Pinpoint the cell where the given text exists, returning its (X, Y) midpoint coordinate. 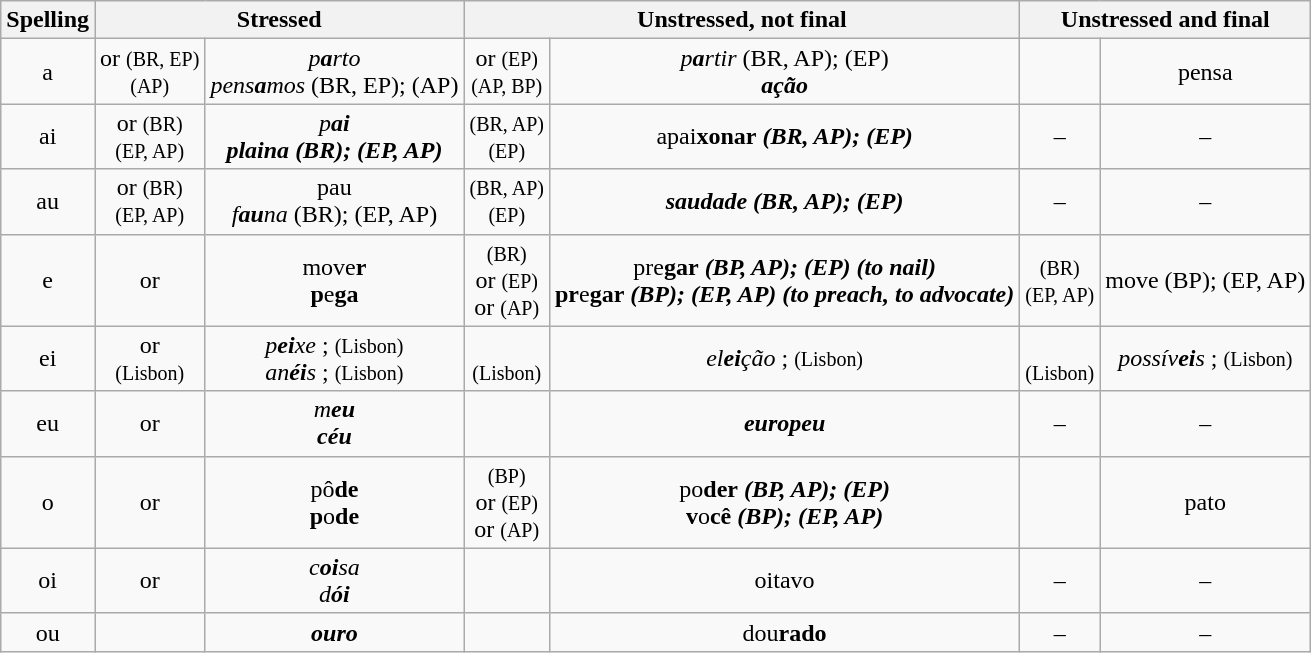
ei (48, 358)
saudade (BR, AP); (EP) (784, 202)
apaixonar (BR, AP); (EP) (784, 136)
pregar (BP, AP); (EP) (to nail)pregar (BP); (EP, AP) (to preach, to advocate) (784, 280)
or (EP) (AP, BP) (507, 72)
peixe ; (Lisbon)anéis ; (Lisbon) (334, 358)
pau fauna (BR); (EP, AP) (334, 202)
o (48, 502)
Unstressed, not final (742, 20)
dourado (784, 632)
possíveis ; (Lisbon) (1206, 358)
pai plaina (BR); (EP, AP) (334, 136)
(BR) (EP, AP) (1060, 280)
au (48, 202)
ouro (334, 632)
pôde pode (334, 502)
e (48, 280)
or (Lisbon) (150, 358)
pato (1206, 502)
mover pega (334, 280)
partir (BR, AP); (EP)ação (784, 72)
pensa (1206, 72)
move (BP); (EP, AP) (1206, 280)
(BR) or (EP) or (AP) (507, 280)
meu céu (334, 424)
a (48, 72)
(BP) or (EP) or (AP) (507, 502)
ai (48, 136)
europeu (784, 424)
Spelling (48, 20)
parto pensamos (BR, EP); (AP) (334, 72)
oitavo (784, 580)
eleição ; (Lisbon) (784, 358)
ou (48, 632)
Unstressed and final (1166, 20)
poder (BP, AP); (EP)você (BP); (EP, AP) (784, 502)
or (BR, EP) (AP) (150, 72)
eu (48, 424)
Stressed (280, 20)
oi (48, 580)
coisa dói (334, 580)
